Return [X, Y] of the center of cell containing provided text 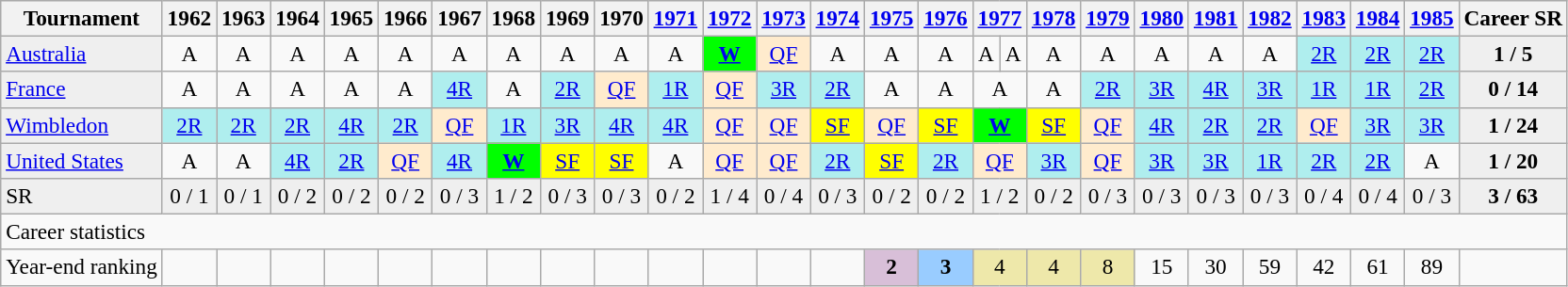
1 / 20 [1513, 160]
SR [81, 196]
1978 [1053, 18]
8 [1108, 267]
30 [1216, 267]
Year-end ranking [81, 267]
1967 [460, 18]
61 [1378, 267]
France [81, 89]
1975 [891, 18]
1972 [729, 18]
Tournament [81, 18]
1970 [622, 18]
1966 [405, 18]
1 / 24 [1513, 125]
89 [1432, 267]
0 / 14 [1513, 89]
1982 [1270, 18]
1964 [298, 18]
3 / 63 [1513, 196]
1974 [837, 18]
Career statistics [784, 231]
1976 [946, 18]
1 / 5 [1513, 54]
Australia [81, 54]
United States [81, 160]
1965 [351, 18]
1979 [1108, 18]
1983 [1323, 18]
1968 [513, 18]
1962 [188, 18]
1973 [784, 18]
1984 [1378, 18]
1981 [1216, 18]
2 [891, 267]
3 [946, 267]
1971 [675, 18]
Career SR [1513, 18]
1980 [1161, 18]
1985 [1432, 18]
1 / 4 [729, 196]
1963 [243, 18]
Wimbledon [81, 125]
1977 [999, 18]
1969 [567, 18]
59 [1270, 267]
42 [1323, 267]
15 [1161, 267]
